Provide the [X, Y] coordinate of the cell's center where the given text is located.  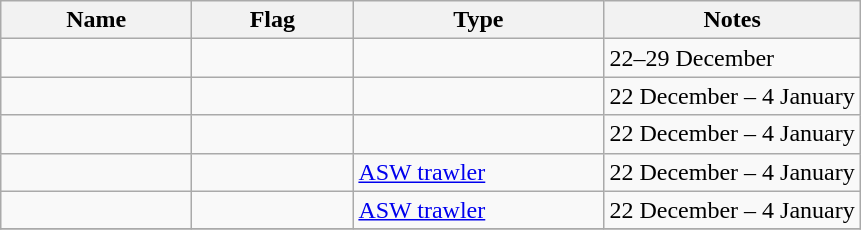
Flag [272, 20]
22–29 December [732, 58]
Name [96, 20]
Notes [732, 20]
Type [478, 20]
